Return the (x, y) coordinate for the center point of the cell that contains the specified text.  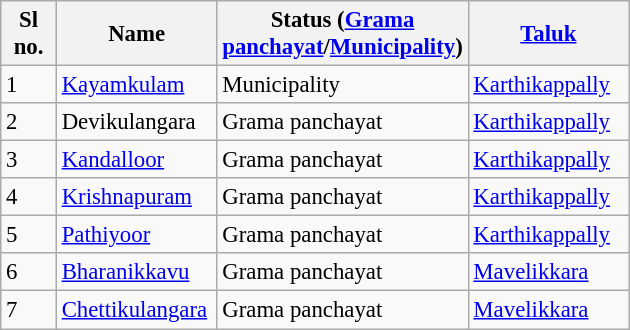
6 (29, 273)
Krishnapuram (136, 197)
2 (29, 122)
1 (29, 85)
7 (29, 310)
5 (29, 235)
Bharanikkavu (136, 273)
Chettikulangara (136, 310)
Taluk (548, 34)
Name (136, 34)
3 (29, 160)
4 (29, 197)
Status (Grama panchayat/Municipality) (342, 34)
Pathiyoor (136, 235)
Kayamkulam (136, 85)
Sl no. (29, 34)
Kandalloor (136, 160)
Municipality (342, 85)
Devikulangara (136, 122)
